Provide the [x, y] coordinate of the cell's center where the given text is located.  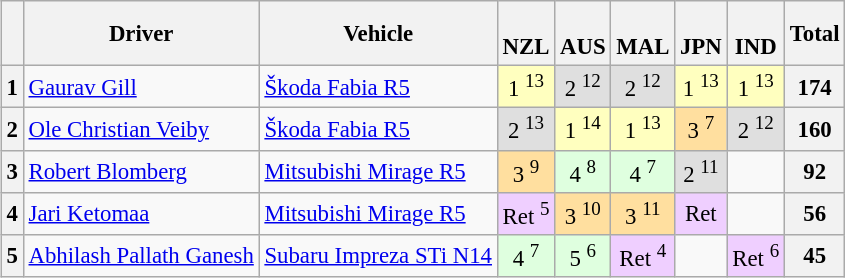
3 10 [583, 213]
Gaurav Gill [141, 87]
56 [814, 213]
AUS [583, 34]
1 14 [583, 129]
NZL [526, 34]
Robert Blomberg [141, 171]
Ret 5 [526, 213]
Jari Ketomaa [141, 213]
1 [12, 87]
3 11 [643, 213]
Driver [141, 34]
5 [12, 255]
Total [814, 34]
2 [12, 129]
3 7 [701, 129]
160 [814, 129]
92 [814, 171]
2 13 [526, 129]
3 [12, 171]
2 11 [701, 171]
5 6 [583, 255]
MAL [643, 34]
Ret 6 [756, 255]
4 [12, 213]
JPN [701, 34]
174 [814, 87]
Vehicle [378, 34]
Abhilash Pallath Ganesh [141, 255]
Ole Christian Veiby [141, 129]
Subaru Impreza STi N14 [378, 255]
3 9 [526, 171]
4 8 [583, 171]
IND [756, 34]
45 [814, 255]
Ret [701, 213]
Ret 4 [643, 255]
